For the text-containing cell, return its midpoint in (x, y) coordinate format. 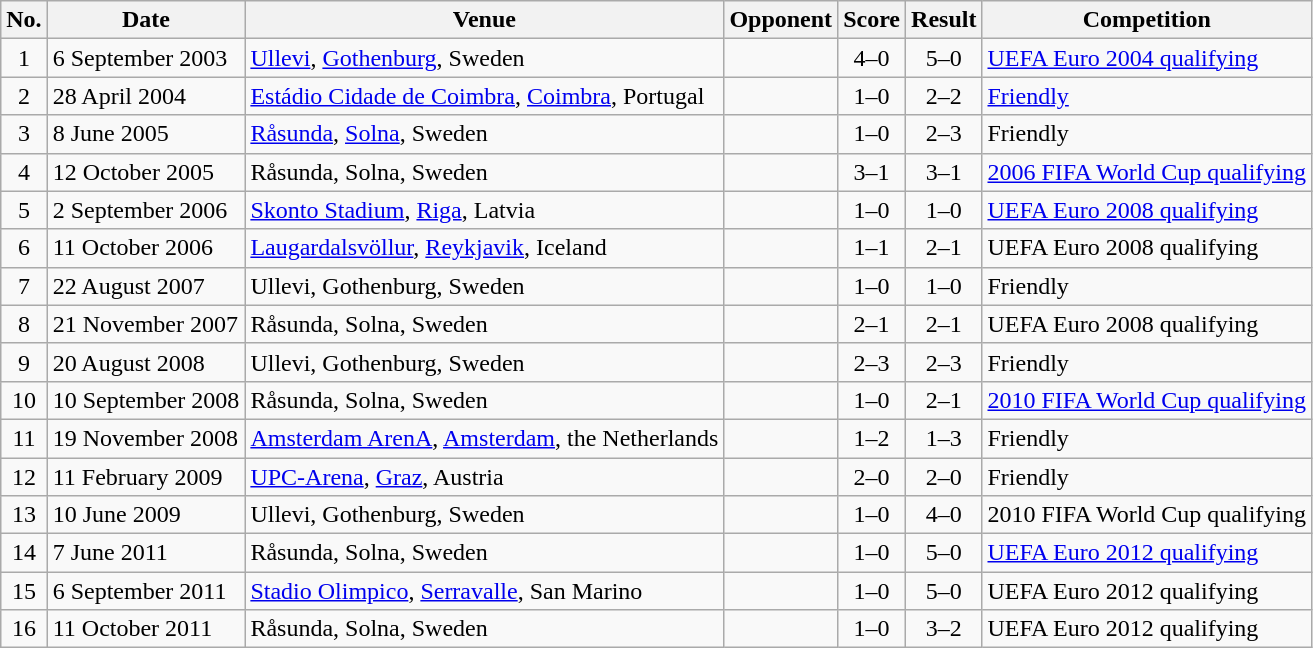
1 (24, 58)
8 June 2005 (146, 134)
12 (24, 477)
11 October 2011 (146, 629)
10 (24, 400)
2 September 2006 (146, 210)
10 September 2008 (146, 400)
No. (24, 20)
UPC-Arena, Graz, Austria (484, 477)
1–1 (872, 248)
28 April 2004 (146, 96)
Stadio Olimpico, Serravalle, San Marino (484, 591)
Opponent (781, 20)
15 (24, 591)
Amsterdam ArenA, Amsterdam, the Netherlands (484, 438)
3 (24, 134)
21 November 2007 (146, 324)
19 November 2008 (146, 438)
10 June 2009 (146, 515)
16 (24, 629)
Date (146, 20)
6 (24, 248)
Skonto Stadium, Riga, Latvia (484, 210)
14 (24, 553)
20 August 2008 (146, 362)
Estádio Cidade de Coimbra, Coimbra, Portugal (484, 96)
12 October 2005 (146, 172)
6 September 2003 (146, 58)
UEFA Euro 2004 qualifying (1147, 58)
9 (24, 362)
11 February 2009 (146, 477)
13 (24, 515)
3–2 (944, 629)
1–3 (944, 438)
11 October 2006 (146, 248)
4 (24, 172)
Score (872, 20)
8 (24, 324)
6 September 2011 (146, 591)
22 August 2007 (146, 286)
Result (944, 20)
11 (24, 438)
2–2 (944, 96)
Venue (484, 20)
Laugardalsvöllur, Reykjavik, Iceland (484, 248)
Competition (1147, 20)
2006 FIFA World Cup qualifying (1147, 172)
2 (24, 96)
7 June 2011 (146, 553)
1–2 (872, 438)
7 (24, 286)
5 (24, 210)
